For the text-containing cell, return its midpoint in (x, y) coordinate format. 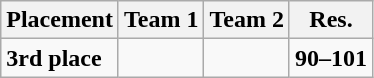
90–101 (330, 58)
Placement (60, 20)
Team 2 (247, 20)
Res. (330, 20)
Team 1 (161, 20)
3rd place (60, 58)
